Output the (X, Y) coordinate of the center of the cell containing the given text.  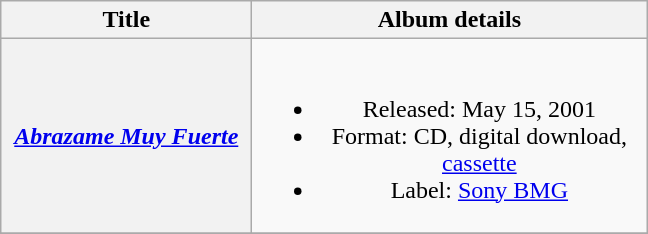
Abrazame Muy Fuerte (126, 136)
Released: May 15, 2001Format: CD, digital download, cassetteLabel: Sony BMG (450, 136)
Album details (450, 20)
Title (126, 20)
